Capture the cell that displays the provided text and extract its [x, y] central coordinate. 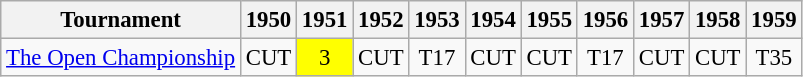
1954 [493, 20]
1959 [774, 20]
1956 [605, 20]
Tournament [121, 20]
1953 [437, 20]
3 [325, 58]
1955 [549, 20]
1957 [661, 20]
T35 [774, 58]
1950 [268, 20]
1958 [718, 20]
1952 [381, 20]
1951 [325, 20]
The Open Championship [121, 58]
